Detect which cell encompasses the target text, then output its (X, Y) center coordinate. 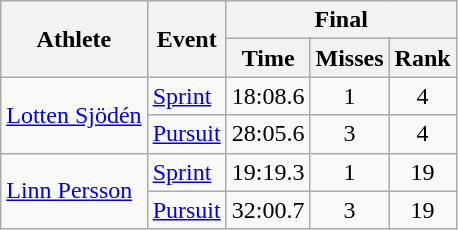
Final (341, 20)
Time (268, 58)
Athlete (74, 39)
Lotten Sjödén (74, 115)
19:19.3 (268, 172)
18:08.6 (268, 96)
Misses (350, 58)
32:00.7 (268, 210)
Linn Persson (74, 191)
Event (186, 39)
Rank (422, 58)
28:05.6 (268, 134)
